Return [x, y] of the center of cell containing provided text 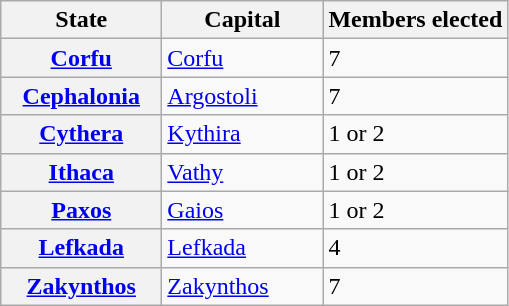
Ithaca [82, 172]
Vathy [242, 172]
Capital [242, 20]
State [82, 20]
Cephalonia [82, 96]
Paxos [82, 210]
Members elected [416, 20]
4 [416, 248]
Cythera [82, 134]
Kythira [242, 134]
Argostoli [242, 96]
Gaios [242, 210]
